Return the [x, y] coordinate for the center point of the cell that contains the specified text.  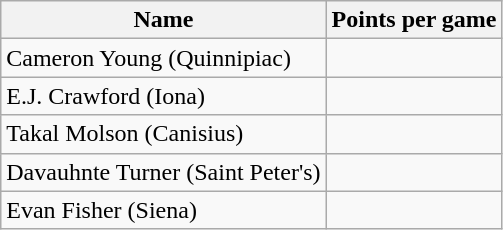
E.J. Crawford (Iona) [164, 96]
Name [164, 20]
Takal Molson (Canisius) [164, 134]
Davauhnte Turner (Saint Peter's) [164, 172]
Cameron Young (Quinnipiac) [164, 58]
Points per game [414, 20]
Evan Fisher (Siena) [164, 210]
